Scan for the cell matching the given text and deliver its (X, Y) coordinate at center. 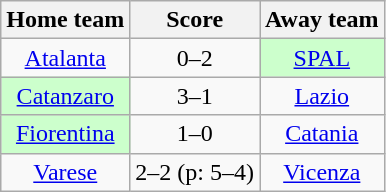
Catanzaro (66, 96)
Home team (66, 20)
Atalanta (66, 58)
Varese (66, 172)
2–2 (p: 5–4) (195, 172)
SPAL (322, 58)
0–2 (195, 58)
Away team (322, 20)
Lazio (322, 96)
Catania (322, 134)
1–0 (195, 134)
Score (195, 20)
Fiorentina (66, 134)
3–1 (195, 96)
Vicenza (322, 172)
